Output the (x, y) coordinate of the center of the cell containing the given text.  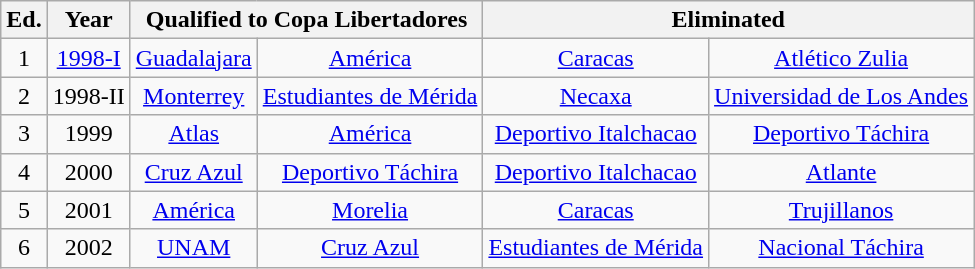
Atlante (842, 172)
2001 (88, 210)
Ed. (24, 20)
Trujillanos (842, 210)
Year (88, 20)
5 (24, 210)
Universidad de Los Andes (842, 96)
Guadalajara (194, 58)
Atlético Zulia (842, 58)
2 (24, 96)
6 (24, 248)
1999 (88, 134)
1 (24, 58)
2002 (88, 248)
Monterrey (194, 96)
UNAM (194, 248)
1998-I (88, 58)
3 (24, 134)
Eliminated (728, 20)
Morelia (370, 210)
4 (24, 172)
Nacional Táchira (842, 248)
1998-II (88, 96)
Qualified to Copa Libertadores (306, 20)
Necaxa (596, 96)
Atlas (194, 134)
2000 (88, 172)
